For the text-containing cell, return its midpoint in [x, y] coordinate format. 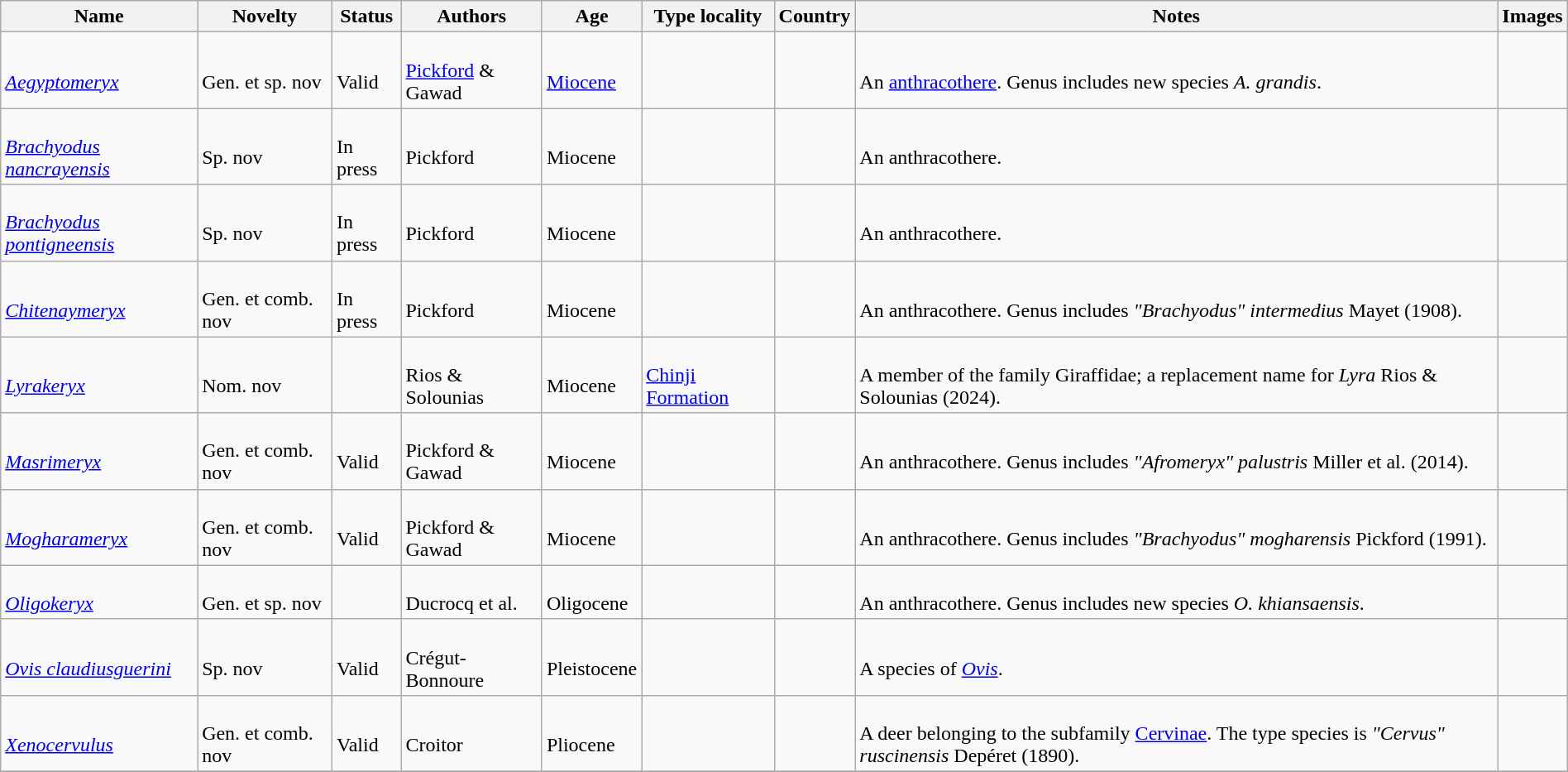
Authors [471, 17]
Novelty [265, 17]
Oligocene [591, 592]
Mogharameryx [99, 527]
Crégut-Bonnoure [471, 657]
An anthracothere. Genus includes "Brachyodus" intermedius Mayet (1908). [1176, 299]
Aegyptomeryx [99, 70]
A deer belonging to the subfamily Cervinae. The type species is "Cervus" ruscinensis Depéret (1890). [1176, 733]
An anthracothere. Genus includes new species O. khiansaensis. [1176, 592]
Pleistocene [591, 657]
Status [366, 17]
Oligokeryx [99, 592]
Rios & Solounias [471, 375]
Chinji Formation [708, 375]
Chitenaymeryx [99, 299]
Ovis claudiusguerini [99, 657]
An anthracothere. Genus includes new species A. grandis. [1176, 70]
Ducrocq et al. [471, 592]
Name [99, 17]
An anthracothere. Genus includes "Brachyodus" mogharensis Pickford (1991). [1176, 527]
Xenocervulus [99, 733]
An anthracothere. Genus includes "Afromeryx" palustris Miller et al. (2014). [1176, 451]
Croitor [471, 733]
Notes [1176, 17]
A member of the family Giraffidae; a replacement name for Lyra Rios & Solounias (2024). [1176, 375]
Images [1532, 17]
A species of Ovis. [1176, 657]
Brachyodus pontigneensis [99, 223]
Masrimeryx [99, 451]
Country [815, 17]
Lyrakeryx [99, 375]
Age [591, 17]
Pliocene [591, 733]
Type locality [708, 17]
Nom. nov [265, 375]
Brachyodus nancrayensis [99, 146]
